Locate the cell with the specified text and output its (x, y) center coordinate. 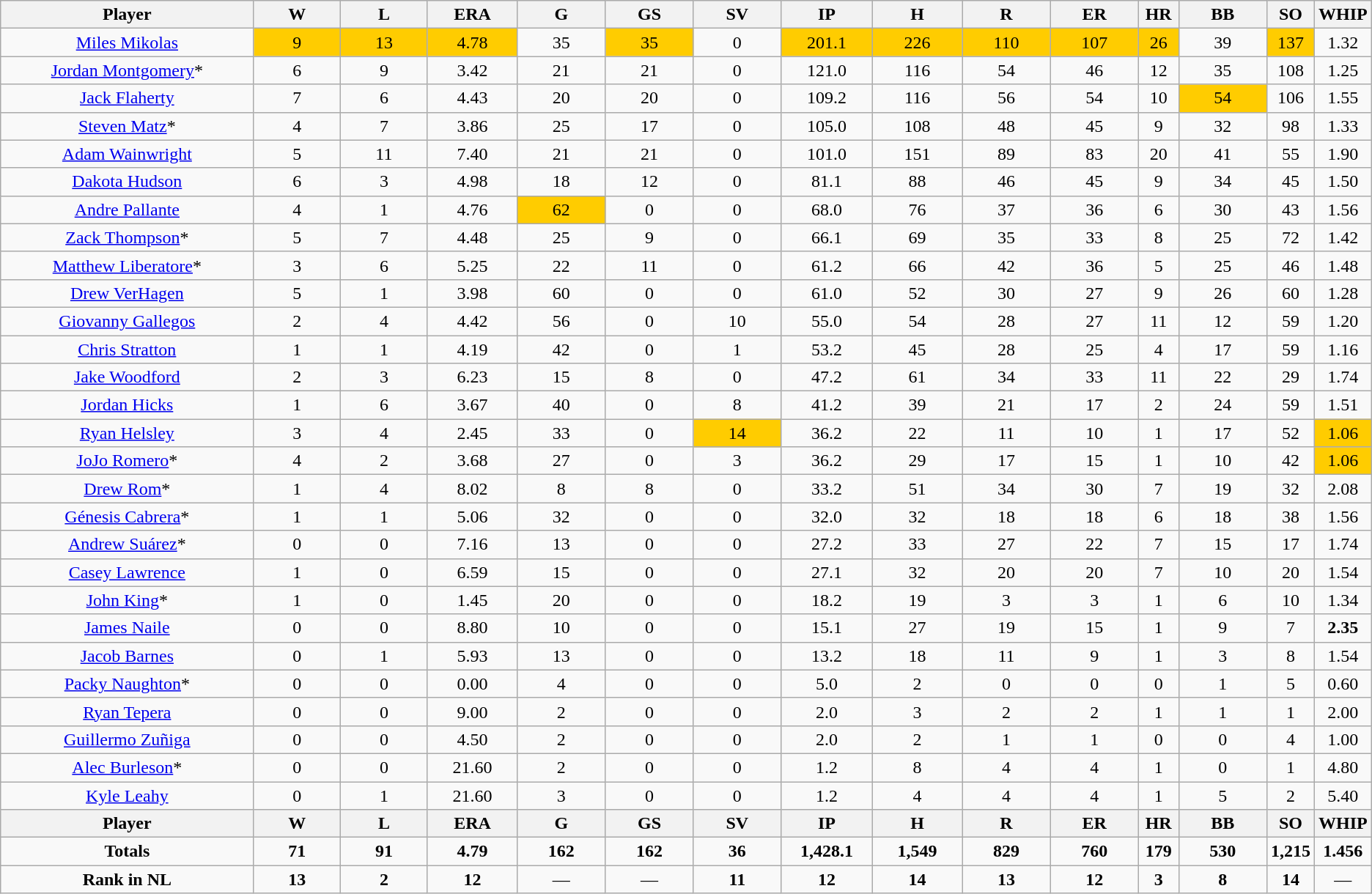
3.98 (472, 293)
226 (917, 43)
51 (917, 489)
4.48 (472, 237)
Andre Pallante (128, 210)
1.34 (1343, 600)
88 (917, 182)
1.456 (1343, 851)
38 (1290, 517)
5.06 (472, 517)
47.2 (827, 377)
5.93 (472, 656)
0.60 (1343, 684)
1,428.1 (827, 851)
4.98 (472, 182)
Jake Woodford (128, 377)
37 (1006, 210)
61.2 (827, 265)
Kyle Leahy (128, 795)
3.42 (472, 70)
13.2 (827, 656)
3.67 (472, 405)
101.0 (827, 154)
1.48 (1343, 265)
760 (1094, 851)
48 (1006, 126)
Drew Rom* (128, 489)
3.68 (472, 461)
40 (561, 405)
2.45 (472, 433)
3.86 (472, 126)
829 (1006, 851)
Rank in NL (128, 879)
53.2 (827, 350)
1.32 (1343, 43)
4.80 (1343, 767)
32.0 (827, 517)
Totals (128, 851)
2.08 (1343, 489)
109.2 (827, 98)
1.90 (1343, 154)
1.25 (1343, 70)
1.00 (1343, 739)
John King* (128, 600)
Guillermo Zuñiga (128, 739)
61 (917, 377)
4.76 (472, 210)
Jordan Hicks (128, 405)
5.40 (1343, 795)
15.1 (827, 628)
33.2 (827, 489)
179 (1158, 851)
8.02 (472, 489)
5.0 (827, 684)
Casey Lawrence (128, 572)
89 (1006, 154)
110 (1006, 43)
107 (1094, 43)
69 (917, 237)
9.00 (472, 712)
66.1 (827, 237)
1,215 (1290, 851)
7.16 (472, 544)
62 (561, 210)
106 (1290, 98)
151 (917, 154)
55 (1290, 154)
41.2 (827, 405)
68.0 (827, 210)
76 (917, 210)
1.42 (1343, 237)
1.20 (1343, 321)
4.50 (472, 739)
8.80 (472, 628)
137 (1290, 43)
2.35 (1343, 628)
121.0 (827, 70)
41 (1222, 154)
91 (384, 851)
Steven Matz* (128, 126)
Zack Thompson* (128, 237)
1,549 (917, 851)
Packy Naughton* (128, 684)
Andrew Suárez* (128, 544)
1.50 (1343, 182)
24 (1222, 405)
530 (1222, 851)
Drew VerHagen (128, 293)
4.19 (472, 350)
JoJo Romero* (128, 461)
1.28 (1343, 293)
Matthew Liberatore* (128, 265)
1.45 (472, 600)
Jacob Barnes (128, 656)
4.78 (472, 43)
Ryan Tepera (128, 712)
18.2 (827, 600)
4.43 (472, 98)
0.00 (472, 684)
7.40 (472, 154)
105.0 (827, 126)
61.0 (827, 293)
Giovanny Gallegos (128, 321)
2.00 (1343, 712)
4.79 (472, 851)
27.1 (827, 572)
55.0 (827, 321)
201.1 (827, 43)
1.55 (1343, 98)
James Naile (128, 628)
83 (1094, 154)
1.16 (1343, 350)
5.25 (472, 265)
Jack Flaherty (128, 98)
71 (298, 851)
72 (1290, 237)
81.1 (827, 182)
6.23 (472, 377)
Dakota Hudson (128, 182)
Adam Wainwright (128, 154)
Alec Burleson* (128, 767)
Génesis Cabrera* (128, 517)
43 (1290, 210)
1.33 (1343, 126)
1.51 (1343, 405)
6.59 (472, 572)
Jordan Montgomery* (128, 70)
Miles Mikolas (128, 43)
27.2 (827, 544)
Ryan Helsley (128, 433)
4.42 (472, 321)
66 (917, 265)
98 (1290, 126)
Chris Stratton (128, 350)
